Return the [X, Y] coordinate for the center point of the cell that contains the specified text.  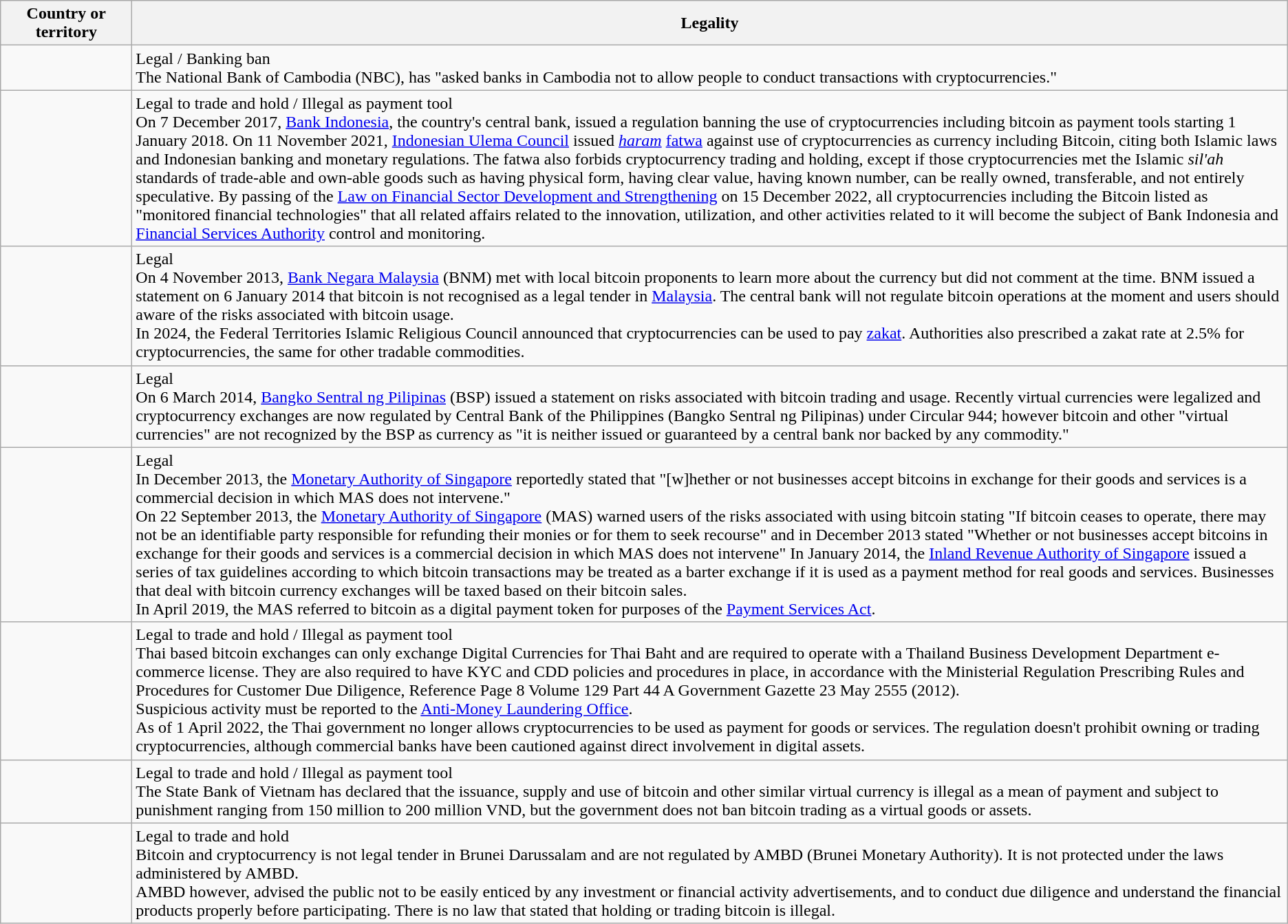
Legality [710, 23]
Country or territory [66, 23]
